Search for the cell housing the specified text and yield its (x, y) center coordinate. 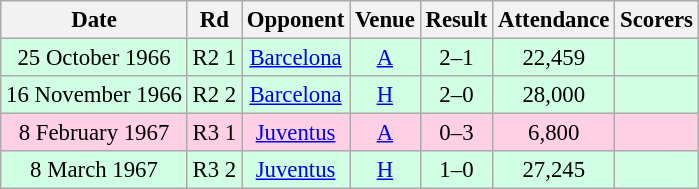
2–0 (456, 95)
16 November 1966 (94, 95)
Attendance (554, 20)
Scorers (657, 20)
R3 2 (214, 170)
Rd (214, 20)
27,245 (554, 170)
R3 1 (214, 133)
Date (94, 20)
6,800 (554, 133)
Opponent (296, 20)
2–1 (456, 58)
Venue (386, 20)
0–3 (456, 133)
8 March 1967 (94, 170)
28,000 (554, 95)
R2 1 (214, 58)
22,459 (554, 58)
8 February 1967 (94, 133)
Result (456, 20)
1–0 (456, 170)
R2 2 (214, 95)
25 October 1966 (94, 58)
